Extract the [x, y] coordinate from the center of the cell holding the provided text.  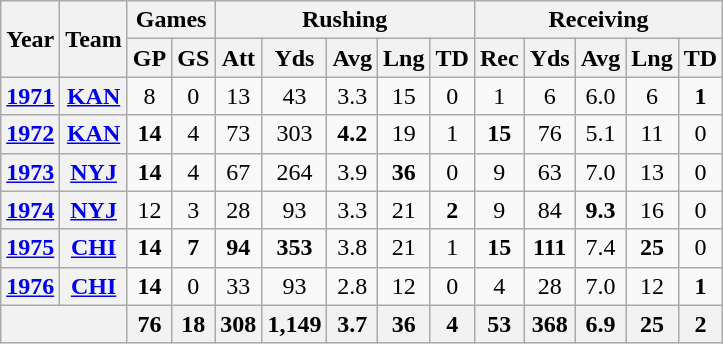
353 [294, 248]
18 [194, 324]
Rushing [345, 20]
11 [652, 134]
7.4 [600, 248]
Team [94, 39]
6.9 [600, 324]
111 [550, 248]
368 [550, 324]
43 [294, 96]
3.7 [352, 324]
6.0 [600, 96]
GS [194, 58]
5.1 [600, 134]
Att [238, 58]
53 [499, 324]
1974 [30, 210]
33 [238, 286]
3 [194, 210]
GP [149, 58]
1976 [30, 286]
1975 [30, 248]
Rec [499, 58]
9.3 [600, 210]
8 [149, 96]
Year [30, 39]
7 [194, 248]
63 [550, 172]
67 [238, 172]
73 [238, 134]
1972 [30, 134]
Receiving [598, 20]
303 [294, 134]
Games [170, 20]
4.2 [352, 134]
1,149 [294, 324]
3.8 [352, 248]
264 [294, 172]
84 [550, 210]
1971 [30, 96]
2.8 [352, 286]
19 [404, 134]
1973 [30, 172]
94 [238, 248]
3.9 [352, 172]
16 [652, 210]
308 [238, 324]
